Capture the cell that displays the provided text and extract its (x, y) central coordinate. 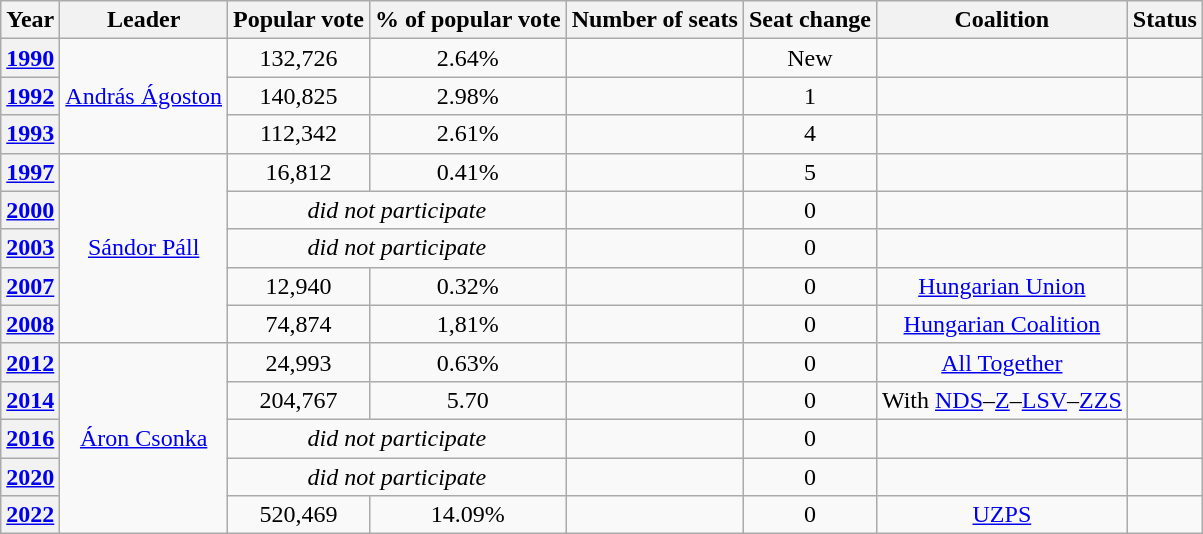
14.09% (468, 515)
With NDS–Z–LSV–ZZS (1002, 400)
204,767 (299, 400)
Hungarian Union (1002, 286)
Seat change (810, 20)
András Ágoston (144, 96)
UZPS (1002, 515)
1993 (30, 134)
16,812 (299, 172)
1,81% (468, 324)
1990 (30, 58)
2020 (30, 477)
2.64% (468, 58)
Status (1164, 20)
Number of seats (654, 20)
Year (30, 20)
24,993 (299, 362)
0.41% (468, 172)
2003 (30, 248)
2000 (30, 210)
1992 (30, 96)
Áron Csonka (144, 438)
5 (810, 172)
2.61% (468, 134)
140,825 (299, 96)
% of popular vote (468, 20)
112,342 (299, 134)
All Together (1002, 362)
4 (810, 134)
74,874 (299, 324)
520,469 (299, 515)
1 (810, 96)
2014 (30, 400)
1997 (30, 172)
5.70 (468, 400)
12,940 (299, 286)
2008 (30, 324)
Sándor Páll (144, 248)
2022 (30, 515)
Popular vote (299, 20)
New (810, 58)
2016 (30, 438)
2.98% (468, 96)
132,726 (299, 58)
2012 (30, 362)
0.32% (468, 286)
Leader (144, 20)
Coalition (1002, 20)
Hungarian Coalition (1002, 324)
0.63% (468, 362)
2007 (30, 286)
